From the cell containing the given text, extract its center point as [X, Y] coordinate. 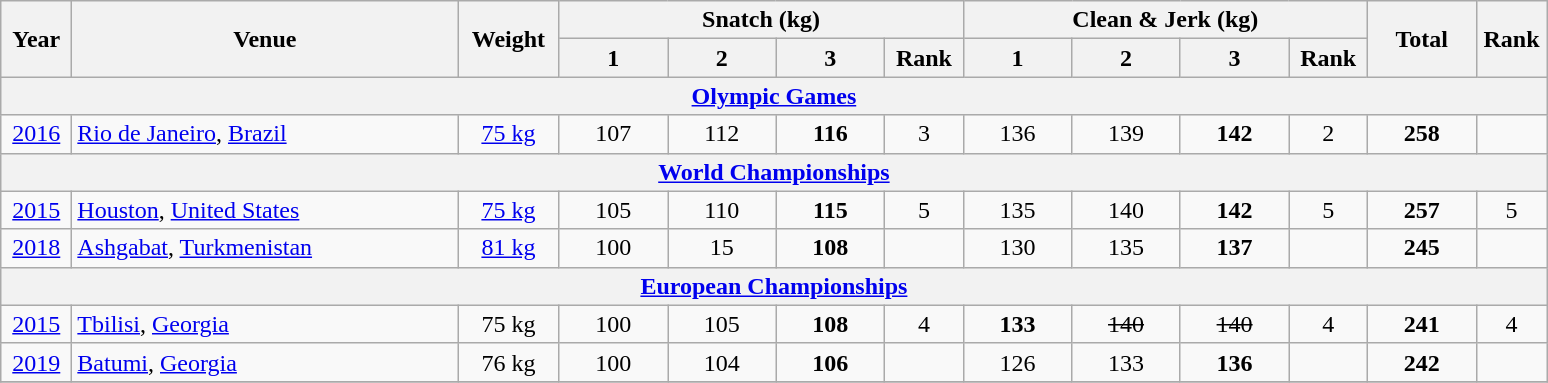
258 [1422, 134]
242 [1422, 362]
245 [1422, 248]
Ashgabat, Turkmenistan [265, 248]
116 [830, 134]
110 [722, 210]
Rio de Janeiro, Brazil [265, 134]
Tbilisi, Georgia [265, 324]
139 [1126, 134]
2016 [36, 134]
241 [1422, 324]
2018 [36, 248]
81 kg [508, 248]
Weight [508, 39]
107 [614, 134]
Houston, United States [265, 210]
130 [1018, 248]
104 [722, 362]
Snatch (kg) [761, 20]
2019 [36, 362]
European Championships [774, 286]
Venue [265, 39]
257 [1422, 210]
106 [830, 362]
Batumi, Georgia [265, 362]
126 [1018, 362]
112 [722, 134]
World Championships [774, 172]
137 [1234, 248]
Year [36, 39]
115 [830, 210]
15 [722, 248]
76 kg [508, 362]
Clean & Jerk (kg) [1165, 20]
Olympic Games [774, 96]
Total [1422, 39]
